Capture the cell that displays the provided text and extract its (x, y) central coordinate. 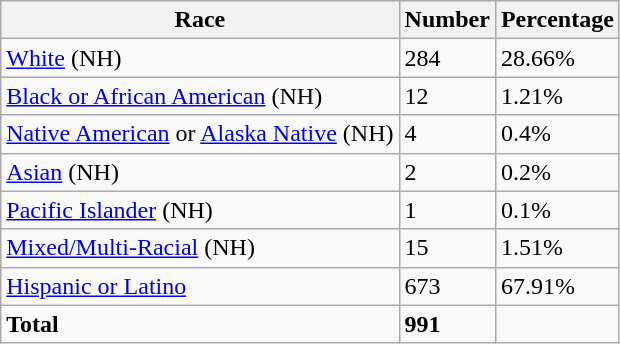
67.91% (557, 286)
Hispanic or Latino (200, 286)
Number (447, 20)
0.4% (557, 134)
15 (447, 248)
Total (200, 324)
Race (200, 20)
28.66% (557, 58)
0.1% (557, 210)
2 (447, 172)
Percentage (557, 20)
0.2% (557, 172)
4 (447, 134)
White (NH) (200, 58)
Native American or Alaska Native (NH) (200, 134)
1.51% (557, 248)
Mixed/Multi-Racial (NH) (200, 248)
Black or African American (NH) (200, 96)
284 (447, 58)
12 (447, 96)
673 (447, 286)
Pacific Islander (NH) (200, 210)
991 (447, 324)
1.21% (557, 96)
1 (447, 210)
Asian (NH) (200, 172)
